Extract the [X, Y] coordinate from the center of the cell holding the provided text.  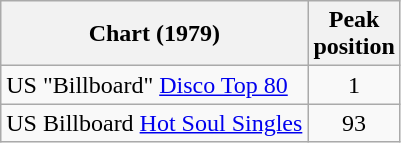
Peakposition [354, 34]
Chart (1979) [154, 34]
93 [354, 123]
1 [354, 85]
US Billboard Hot Soul Singles [154, 123]
US "Billboard" Disco Top 80 [154, 85]
